For the text-containing cell, return its midpoint in (x, y) coordinate format. 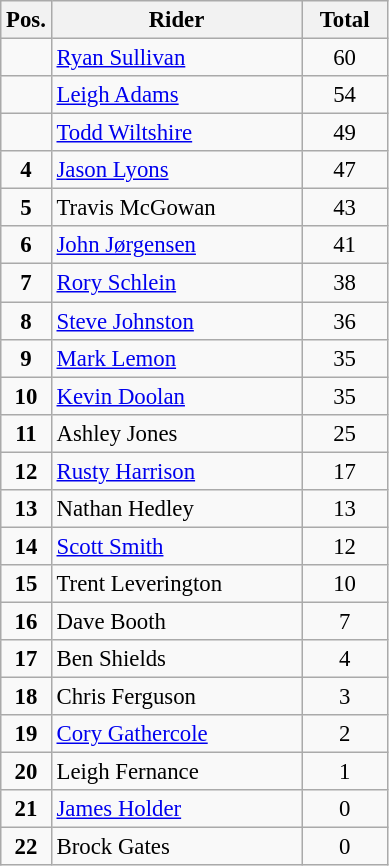
Scott Smith (176, 546)
Rory Schlein (176, 283)
54 (345, 95)
8 (26, 321)
5 (26, 208)
38 (345, 283)
Ryan Sullivan (176, 58)
Pos. (26, 20)
3 (345, 697)
16 (26, 621)
6 (26, 245)
Travis McGowan (176, 208)
43 (345, 208)
John Jørgensen (176, 245)
14 (26, 546)
Trent Leverington (176, 584)
20 (26, 772)
22 (26, 847)
Nathan Hedley (176, 509)
11 (26, 433)
21 (26, 809)
25 (345, 433)
Ben Shields (176, 659)
Ashley Jones (176, 433)
Chris Ferguson (176, 697)
Rider (176, 20)
Steve Johnston (176, 321)
Total (345, 20)
Mark Lemon (176, 358)
Leigh Adams (176, 95)
2 (345, 734)
60 (345, 58)
49 (345, 133)
James Holder (176, 809)
Dave Booth (176, 621)
41 (345, 245)
15 (26, 584)
36 (345, 321)
Rusty Harrison (176, 471)
Cory Gathercole (176, 734)
Todd Wiltshire (176, 133)
9 (26, 358)
1 (345, 772)
Jason Lyons (176, 170)
Leigh Fernance (176, 772)
47 (345, 170)
18 (26, 697)
Kevin Doolan (176, 396)
19 (26, 734)
Brock Gates (176, 847)
